Search for the cell housing the specified text and yield its (X, Y) center coordinate. 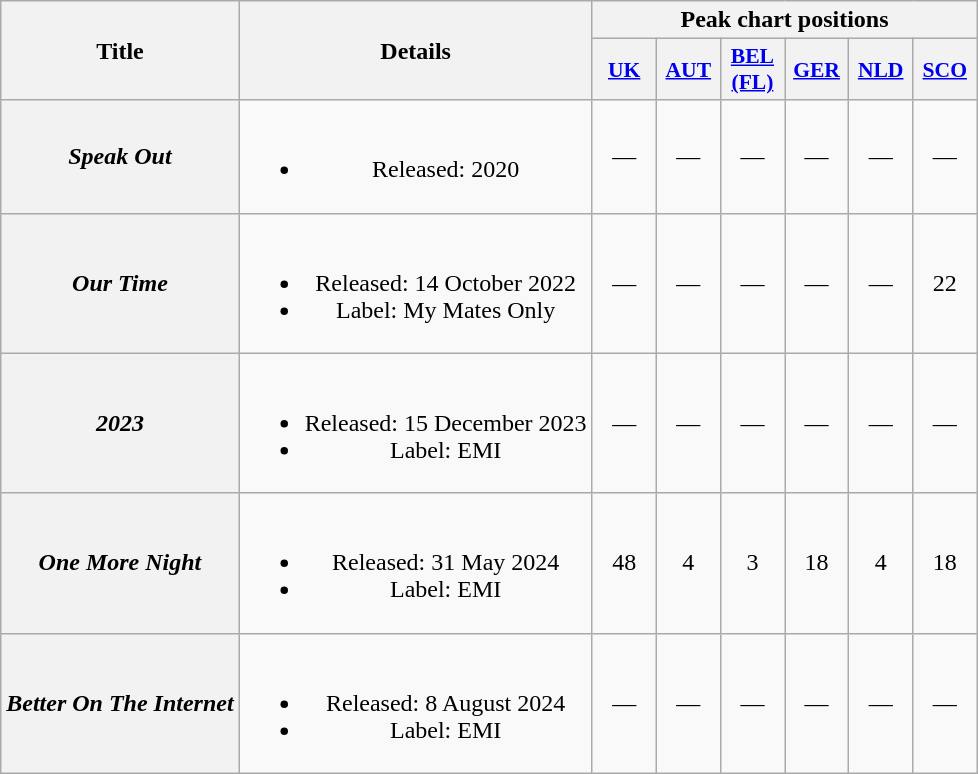
AUT (688, 70)
2023 (120, 423)
Better On The Internet (120, 703)
3 (752, 563)
Released: 31 May 2024Label: EMI (416, 563)
Speak Out (120, 156)
Our Time (120, 283)
Released: 2020 (416, 156)
Released: 14 October 2022Label: My Mates Only (416, 283)
Released: 8 August 2024Label: EMI (416, 703)
Released: 15 December 2023Label: EMI (416, 423)
NLD (881, 70)
Title (120, 50)
22 (945, 283)
One More Night (120, 563)
Peak chart positions (784, 20)
Details (416, 50)
UK (624, 70)
BEL(FL) (752, 70)
GER (816, 70)
SCO (945, 70)
48 (624, 563)
